Return the [X, Y] coordinate for the center point of the cell that contains the specified text.  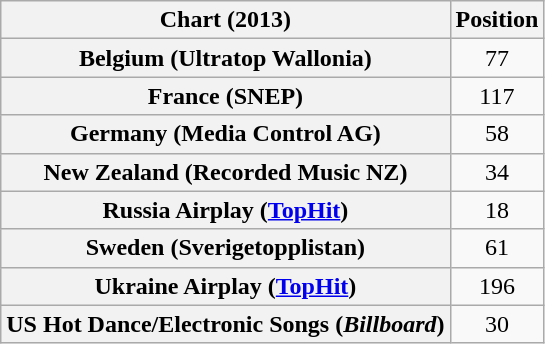
Ukraine Airplay (TopHit) [226, 286]
Germany (Media Control AG) [226, 134]
34 [497, 172]
77 [497, 58]
58 [497, 134]
Chart (2013) [226, 20]
30 [497, 324]
Belgium (Ultratop Wallonia) [226, 58]
France (SNEP) [226, 96]
18 [497, 210]
New Zealand (Recorded Music NZ) [226, 172]
117 [497, 96]
Position [497, 20]
Sweden (Sverigetopplistan) [226, 248]
61 [497, 248]
US Hot Dance/Electronic Songs (Billboard) [226, 324]
Russia Airplay (TopHit) [226, 210]
196 [497, 286]
